Search for the cell housing the specified text and yield its (x, y) center coordinate. 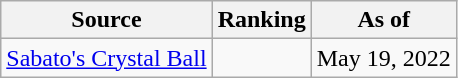
Source (106, 20)
Ranking (262, 20)
As of (384, 20)
May 19, 2022 (384, 58)
Sabato's Crystal Ball (106, 58)
